Locate the cell with the specified text and output its (X, Y) center coordinate. 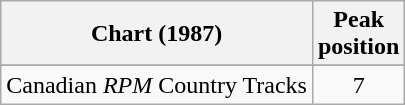
Chart (1987) (157, 34)
Canadian RPM Country Tracks (157, 85)
7 (358, 85)
Peakposition (358, 34)
